Locate the cell with the specified text and output its (X, Y) center coordinate. 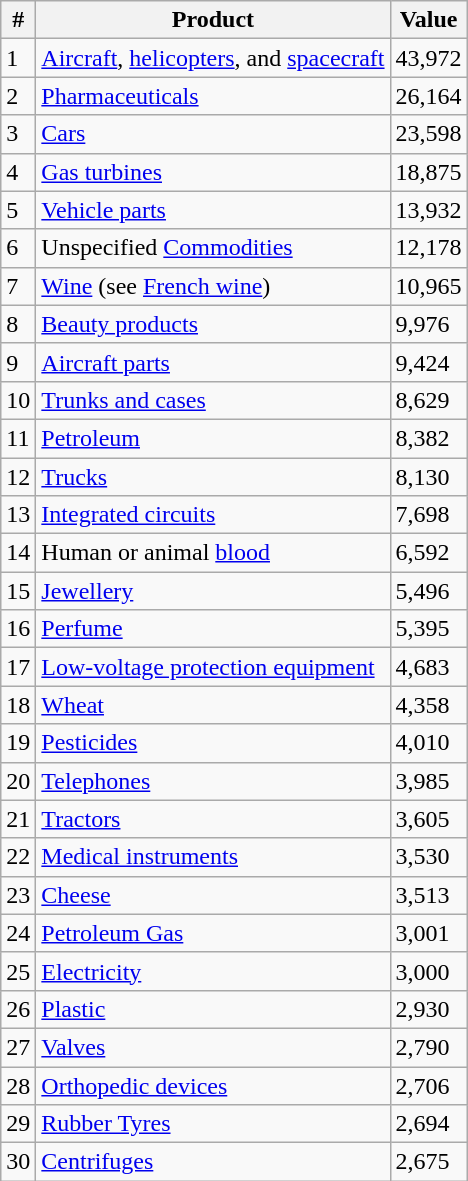
Integrated circuits (213, 515)
Aircraft parts (213, 362)
Wheat (213, 705)
Low-voltage protection equipment (213, 667)
Unspecified Commodities (213, 248)
Electricity (213, 971)
Vehicle parts (213, 210)
26,164 (428, 96)
Beauty products (213, 324)
2,706 (428, 1085)
9,424 (428, 362)
Cheese (213, 895)
# (18, 20)
3 (18, 134)
8,382 (428, 438)
3,513 (428, 895)
10 (18, 400)
Value (428, 20)
8,629 (428, 400)
Human or animal blood (213, 553)
6 (18, 248)
3,001 (428, 933)
2,694 (428, 1124)
5,395 (428, 629)
7,698 (428, 515)
5,496 (428, 591)
4,358 (428, 705)
Trunks and cases (213, 400)
2,675 (428, 1162)
Petroleum Gas (213, 933)
Telephones (213, 781)
26 (18, 1009)
2,790 (428, 1047)
21 (18, 819)
2 (18, 96)
Trucks (213, 477)
22 (18, 857)
8 (18, 324)
Aircraft, helicopters, and spacecraft (213, 58)
8,130 (428, 477)
Petroleum (213, 438)
19 (18, 743)
4,010 (428, 743)
3,530 (428, 857)
4 (18, 172)
Jewellery (213, 591)
Perfume (213, 629)
4,683 (428, 667)
Gas turbines (213, 172)
23,598 (428, 134)
9,976 (428, 324)
2,930 (428, 1009)
15 (18, 591)
3,605 (428, 819)
Rubber Tyres (213, 1124)
5 (18, 210)
Pharmaceuticals (213, 96)
Cars (213, 134)
Centrifuges (213, 1162)
16 (18, 629)
14 (18, 553)
13 (18, 515)
Tractors (213, 819)
12 (18, 477)
Product (213, 20)
Orthopedic devices (213, 1085)
Valves (213, 1047)
43,972 (428, 58)
9 (18, 362)
3,985 (428, 781)
3,000 (428, 971)
12,178 (428, 248)
17 (18, 667)
28 (18, 1085)
10,965 (428, 286)
20 (18, 781)
24 (18, 933)
18 (18, 705)
Medical instruments (213, 857)
13,932 (428, 210)
Pesticides (213, 743)
23 (18, 895)
1 (18, 58)
27 (18, 1047)
18,875 (428, 172)
6,592 (428, 553)
25 (18, 971)
29 (18, 1124)
Wine (see French wine) (213, 286)
Plastic (213, 1009)
11 (18, 438)
7 (18, 286)
30 (18, 1162)
